Scan for the cell matching the given text and deliver its [x, y] coordinate at center. 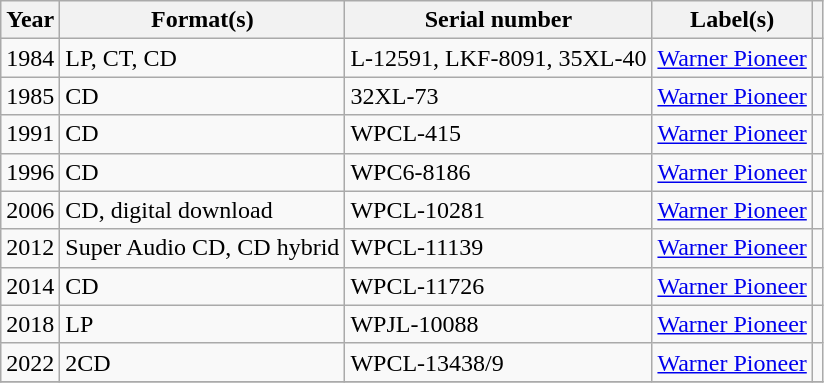
2CD [202, 362]
Year [30, 20]
CD, digital download [202, 210]
32XL-73 [498, 96]
WPCL-415 [498, 134]
LP [202, 324]
2006 [30, 210]
WPCL-13438/9 [498, 362]
1985 [30, 96]
WPJL-10088 [498, 324]
Serial number [498, 20]
2018 [30, 324]
Format(s) [202, 20]
1984 [30, 58]
L-12591, LKF-8091, 35XL-40 [498, 58]
WPCL-10281 [498, 210]
1991 [30, 134]
WPC6-8186 [498, 172]
2022 [30, 362]
WPCL-11726 [498, 286]
LP, CT, CD [202, 58]
WPCL-11139 [498, 248]
Super Audio CD, CD hybrid [202, 248]
Label(s) [732, 20]
2014 [30, 286]
1996 [30, 172]
2012 [30, 248]
